Return [x, y] of the center of cell containing provided text 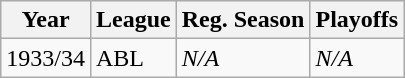
1933/34 [46, 58]
Year [46, 20]
ABL [133, 58]
Reg. Season [243, 20]
League [133, 20]
Playoffs [357, 20]
